Find where the given text appears and provide that cell's center as [x, y] coordinate. 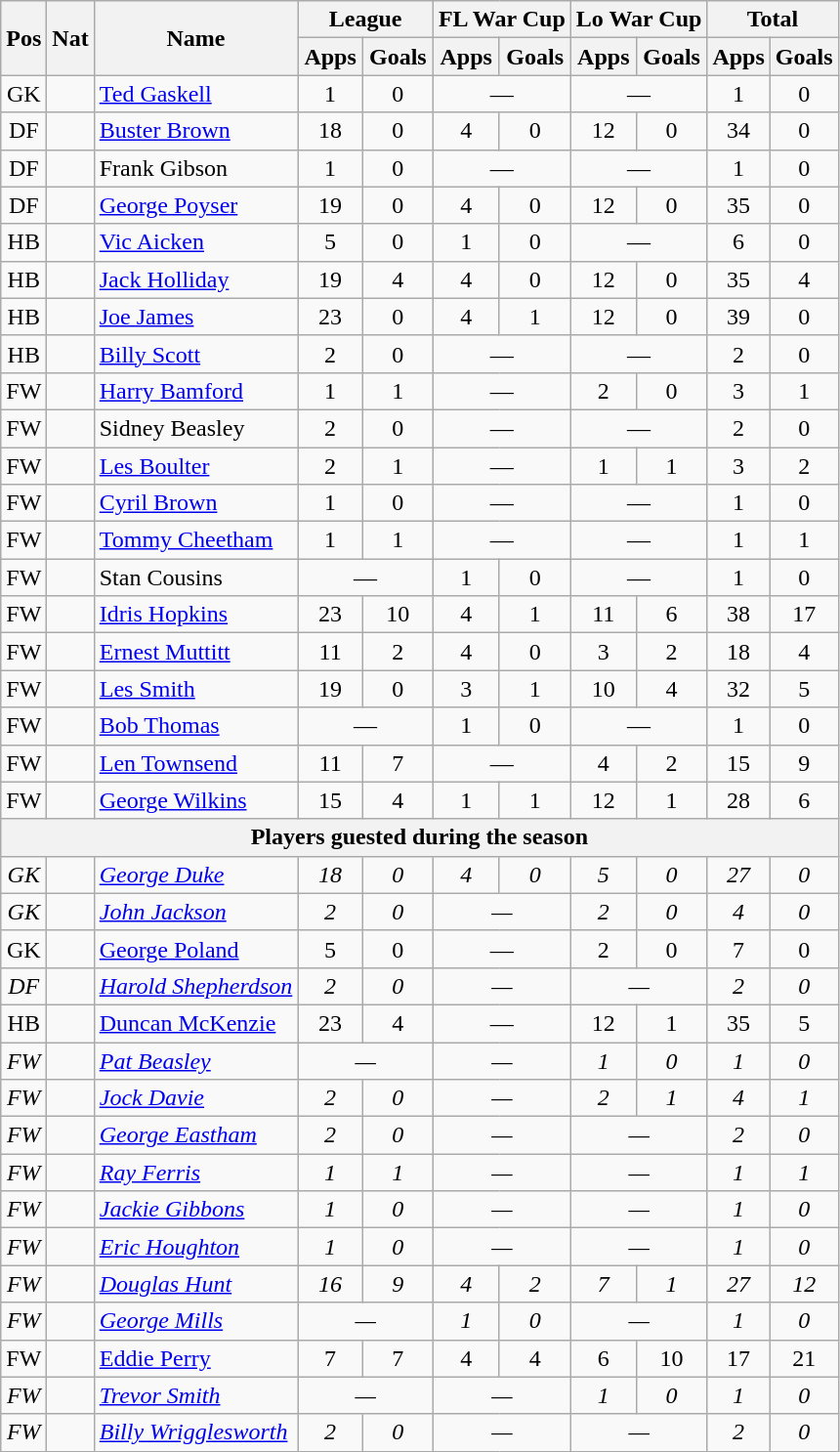
Cyril Brown [195, 503]
Nat [70, 38]
38 [738, 615]
Ted Gaskell [195, 94]
Idris Hopkins [195, 615]
Douglas Hunt [195, 1284]
FL War Cup [502, 20]
Trevor Smith [195, 1395]
George Duke [195, 875]
Total [773, 20]
Stan Cousins [195, 577]
Pat Beasley [195, 1060]
George Mills [195, 1321]
George Poland [195, 949]
Jack Holliday [195, 279]
32 [738, 689]
Eddie Perry [195, 1358]
League [365, 20]
Vic Aicken [195, 242]
21 [804, 1358]
Jock Davie [195, 1098]
Len Townsend [195, 763]
Sidney Beasley [195, 428]
39 [738, 317]
Les Boulter [195, 466]
Billy Wrigglesworth [195, 1432]
Pos [23, 38]
Les Smith [195, 689]
34 [738, 131]
Jackie Gibbons [195, 1210]
Billy Scott [195, 354]
Name [195, 38]
Joe James [195, 317]
28 [738, 800]
John Jackson [195, 912]
Players guested during the season [420, 837]
Buster Brown [195, 131]
Eric Houghton [195, 1247]
Ray Ferris [195, 1173]
Harry Bamford [195, 391]
George Poyser [195, 205]
Duncan McKenzie [195, 1023]
Bob Thomas [195, 726]
George Wilkins [195, 800]
Frank Gibson [195, 168]
Tommy Cheetham [195, 540]
Lo War Cup [639, 20]
Harold Shepherdson [195, 986]
George Eastham [195, 1135]
Ernest Muttitt [195, 652]
16 [330, 1284]
